Determine the [X, Y] coordinate at the center of the cell enclosing the given text.  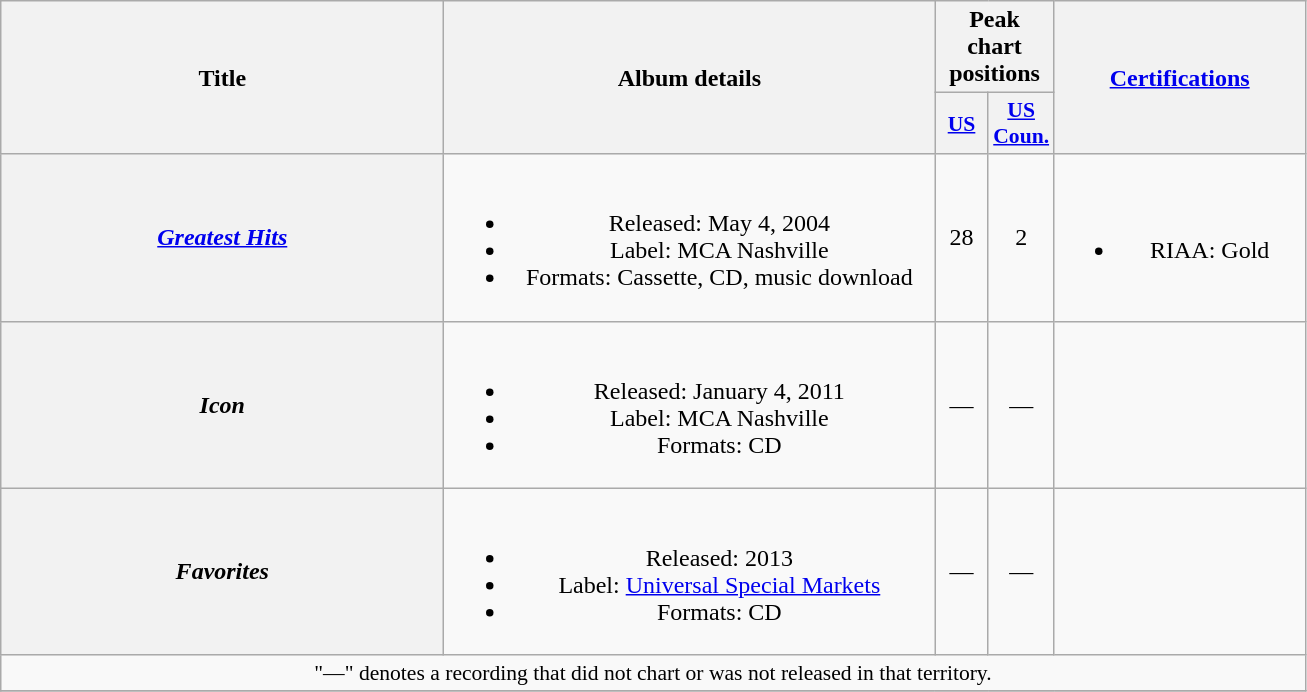
Greatest Hits [222, 238]
RIAA: Gold [1180, 238]
"—" denotes a recording that did not chart or was not released in that territory. [653, 673]
Certifications [1180, 78]
Released: 2013Label: Universal Special MarketsFormats: CD [690, 572]
USCoun. [1021, 124]
28 [962, 238]
Icon [222, 404]
Released: May 4, 2004Label: MCA NashvilleFormats: Cassette, CD, music download [690, 238]
Album details [690, 78]
US [962, 124]
Released: January 4, 2011Label: MCA NashvilleFormats: CD [690, 404]
Title [222, 78]
Favorites [222, 572]
Peak chartpositions [994, 47]
2 [1021, 238]
